Detect which cell encompasses the target text, then output its [X, Y] center coordinate. 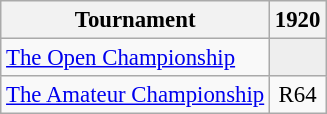
The Amateur Championship [136, 95]
R64 [298, 95]
The Open Championship [136, 58]
1920 [298, 20]
Tournament [136, 20]
